Return (X, Y) of the center of cell containing provided text 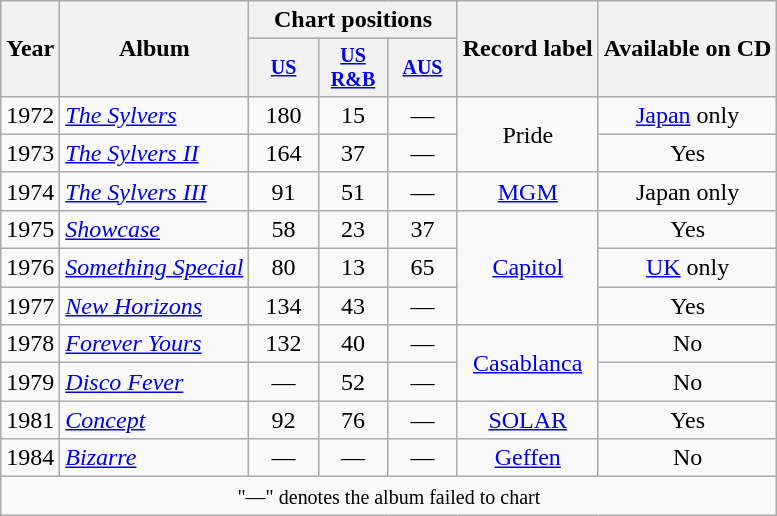
1977 (30, 306)
80 (284, 268)
15 (352, 115)
Chart positions (353, 20)
65 (422, 268)
1979 (30, 382)
164 (284, 153)
Pride (528, 134)
1976 (30, 268)
New Horizons (154, 306)
The Sylvers (154, 115)
Concept (154, 420)
Album (154, 49)
58 (284, 229)
Available on CD (688, 49)
1975 (30, 229)
Forever Yours (154, 344)
MGM (528, 191)
1981 (30, 420)
"—" denotes the album failed to chart (389, 496)
180 (284, 115)
US R&B (352, 68)
The Sylvers II (154, 153)
1974 (30, 191)
Geffen (528, 458)
91 (284, 191)
52 (352, 382)
23 (352, 229)
The Sylvers III (154, 191)
Capitol (528, 267)
132 (284, 344)
SOLAR (528, 420)
1973 (30, 153)
40 (352, 344)
Disco Fever (154, 382)
92 (284, 420)
43 (352, 306)
13 (352, 268)
US (284, 68)
Year (30, 49)
76 (352, 420)
134 (284, 306)
Bizarre (154, 458)
51 (352, 191)
1972 (30, 115)
Showcase (154, 229)
AUS (422, 68)
Something Special (154, 268)
UK only (688, 268)
1984 (30, 458)
Casablanca (528, 363)
1978 (30, 344)
Record label (528, 49)
